Return the [x, y] coordinate for the center point of the cell that contains the specified text.  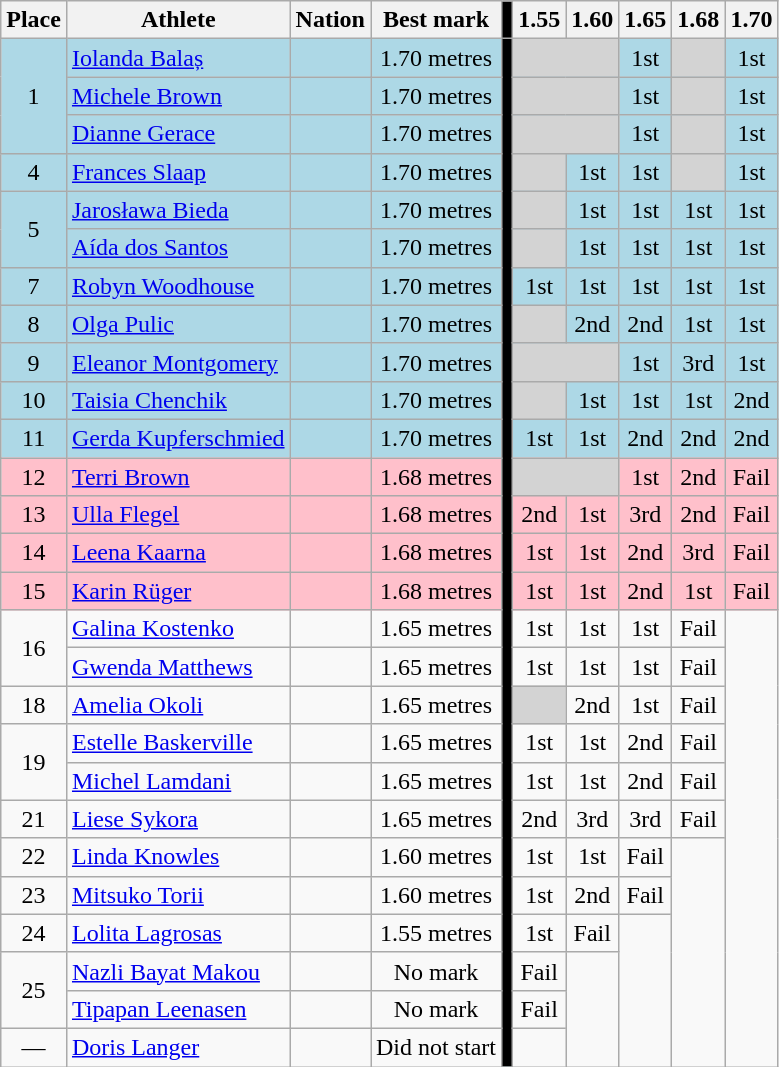
18 [34, 705]
Best mark [436, 20]
Did not start [436, 1047]
13 [34, 515]
1.70 [752, 20]
Taisia Chenchik [178, 400]
Dianne Gerace [178, 134]
23 [34, 895]
Estelle Baskerville [178, 743]
1.65 [646, 20]
Linda Knowles [178, 857]
Mitsuko Torii [178, 895]
1.68 [698, 20]
25 [34, 990]
4 [34, 172]
Terri Brown [178, 477]
16 [34, 648]
7 [34, 286]
Eleanor Montgomery [178, 362]
9 [34, 362]
Athlete [178, 20]
Iolanda Balaș [178, 58]
Lolita Lagrosas [178, 933]
Aída dos Santos [178, 248]
Gwenda Matthews [178, 667]
1.55 [540, 20]
Jarosława Bieda [178, 210]
14 [34, 553]
1.60 [592, 20]
Amelia Okoli [178, 705]
1.55 metres [436, 933]
8 [34, 324]
24 [34, 933]
— [34, 1047]
1 [34, 96]
Tipapan Leenasen [178, 1009]
Nazli Bayat Makou [178, 971]
19 [34, 762]
Karin Rüger [178, 591]
5 [34, 229]
Nation [330, 20]
22 [34, 857]
Robyn Woodhouse [178, 286]
Galina Kostenko [178, 629]
Michel Lamdani [178, 781]
11 [34, 438]
Place [34, 20]
12 [34, 477]
Liese Sykora [178, 819]
21 [34, 819]
15 [34, 591]
Leena Kaarna [178, 553]
10 [34, 400]
Ulla Flegel [178, 515]
Olga Pulic [178, 324]
Michele Brown [178, 96]
Frances Slaap [178, 172]
Gerda Kupferschmied [178, 438]
Doris Langer [178, 1047]
